For the text-containing cell, return its midpoint in (X, Y) coordinate format. 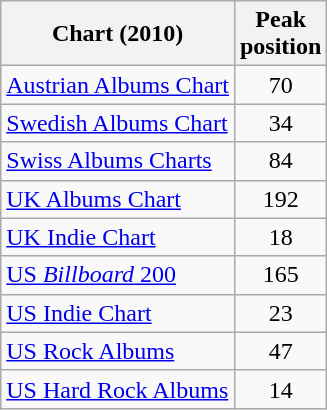
Swedish Albums Chart (118, 123)
US Hard Rock Albums (118, 389)
UK Indie Chart (118, 237)
US Indie Chart (118, 313)
Austrian Albums Chart (118, 85)
Swiss Albums Charts (118, 161)
165 (280, 275)
18 (280, 237)
US Billboard 200 (118, 275)
192 (280, 199)
14 (280, 389)
70 (280, 85)
Peakposition (280, 34)
Chart (2010) (118, 34)
US Rock Albums (118, 351)
84 (280, 161)
34 (280, 123)
23 (280, 313)
UK Albums Chart (118, 199)
47 (280, 351)
